From the cell containing the given text, extract its center point as (x, y) coordinate. 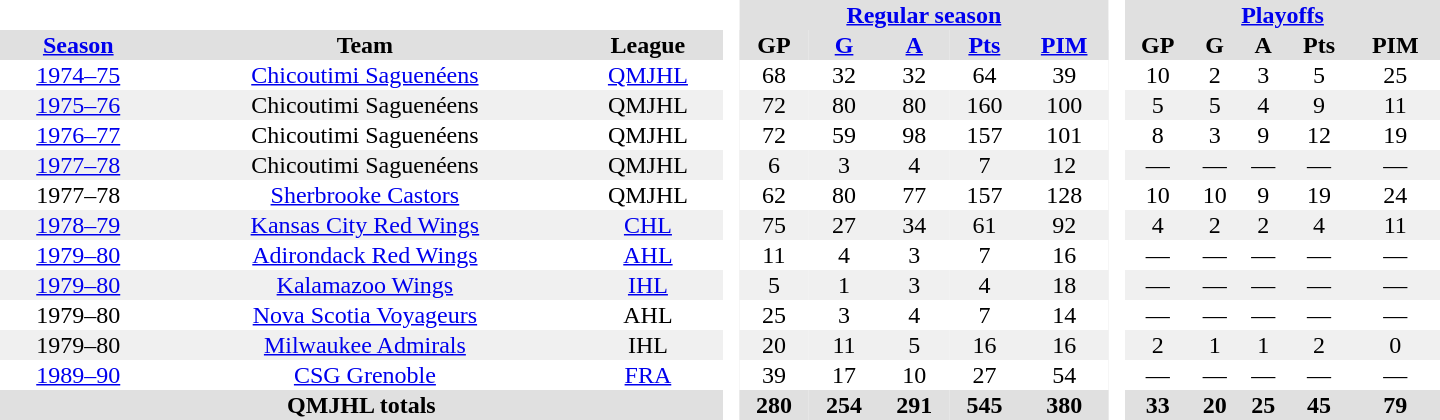
62 (774, 195)
33 (1158, 405)
45 (1320, 405)
64 (984, 75)
Kalamazoo Wings (366, 285)
FRA (648, 375)
Milwaukee Admirals (366, 345)
Season (78, 45)
291 (914, 405)
18 (1064, 285)
1978–79 (78, 225)
160 (984, 105)
0 (1395, 345)
6 (774, 165)
17 (844, 375)
54 (1064, 375)
254 (844, 405)
Sherbrooke Castors (366, 195)
24 (1395, 195)
61 (984, 225)
1989–90 (78, 375)
77 (914, 195)
34 (914, 225)
101 (1064, 135)
QMJHL totals (362, 405)
280 (774, 405)
92 (1064, 225)
79 (1395, 405)
8 (1158, 135)
1976–77 (78, 135)
75 (774, 225)
Kansas City Red Wings (366, 225)
CSG Grenoble (366, 375)
Playoffs (1282, 15)
Adirondack Red Wings (366, 255)
68 (774, 75)
380 (1064, 405)
59 (844, 135)
Regular season (924, 15)
League (648, 45)
Nova Scotia Voyageurs (366, 315)
100 (1064, 105)
14 (1064, 315)
1974–75 (78, 75)
98 (914, 135)
CHL (648, 225)
Team (366, 45)
1975–76 (78, 105)
545 (984, 405)
128 (1064, 195)
